Capture the cell that displays the provided text and extract its [x, y] central coordinate. 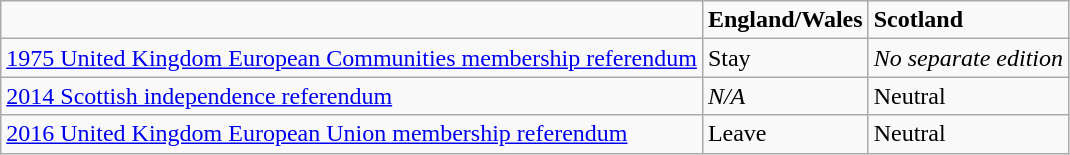
2014 Scottish independence referendum [352, 96]
No separate edition [968, 58]
England/Wales [785, 20]
Stay [785, 58]
Leave [785, 134]
2016 United Kingdom European Union membership referendum [352, 134]
N/A [785, 96]
Scotland [968, 20]
1975 United Kingdom European Communities membership referendum [352, 58]
